Determine the [X, Y] coordinate at the center of the cell enclosing the given text.  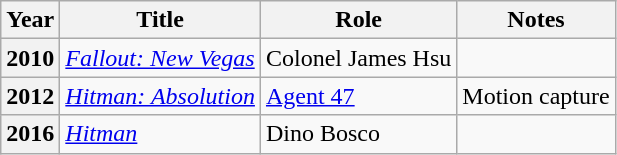
2012 [30, 96]
Year [30, 20]
Hitman: Absolution [160, 96]
Hitman [160, 134]
Motion capture [536, 96]
2010 [30, 58]
Agent 47 [358, 96]
2016 [30, 134]
Role [358, 20]
Title [160, 20]
Fallout: New Vegas [160, 58]
Colonel James Hsu [358, 58]
Notes [536, 20]
Dino Bosco [358, 134]
